Scan for the cell matching the given text and deliver its (x, y) coordinate at center. 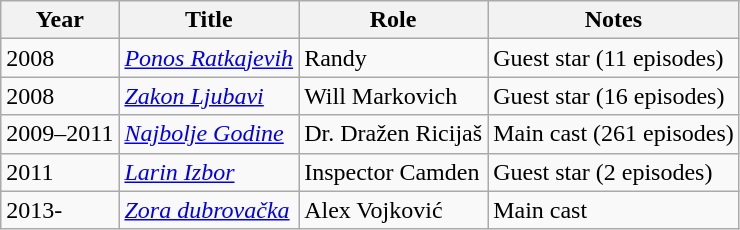
Najbolje Godine (209, 134)
Guest star (2 episodes) (614, 172)
Guest star (16 episodes) (614, 96)
Larin Izbor (209, 172)
Dr. Dražen Ricijaš (394, 134)
Guest star (11 episodes) (614, 58)
Alex Vojković (394, 210)
Notes (614, 20)
Main cast (614, 210)
2011 (60, 172)
2013- (60, 210)
Zakon Ljubavi (209, 96)
Role (394, 20)
Title (209, 20)
Main cast (261 episodes) (614, 134)
Year (60, 20)
Ponos Ratkajevih (209, 58)
Will Markovich (394, 96)
Zora dubrovačka (209, 210)
2009–2011 (60, 134)
Randy (394, 58)
Inspector Camden (394, 172)
